Identify which cell holds the provided text, then report its [x, y] central coordinate. 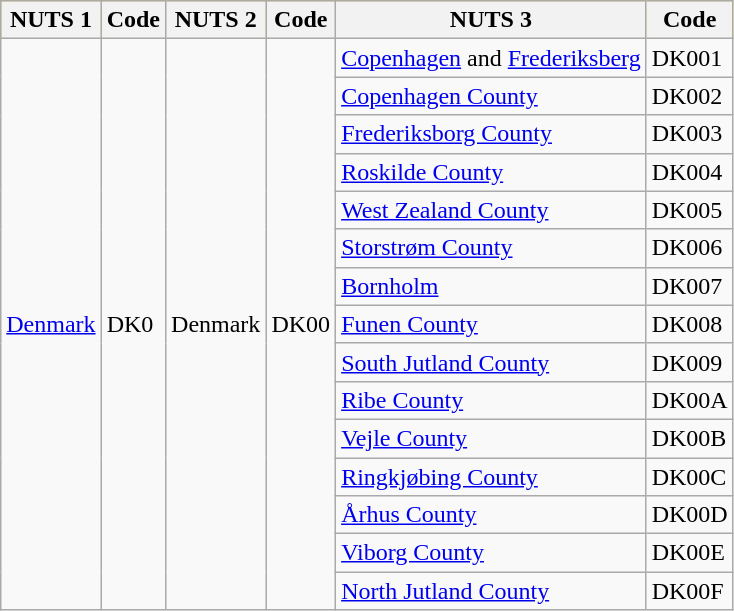
Viborg County [492, 553]
Frederiksborg County [492, 134]
DK00C [690, 477]
DK002 [690, 96]
Ribe County [492, 400]
DK00D [690, 515]
Funen County [492, 324]
Storstrøm County [492, 248]
DK00 [301, 324]
Roskilde County [492, 172]
Århus County [492, 515]
DK008 [690, 324]
DK005 [690, 210]
DK001 [690, 58]
DK006 [690, 248]
West Zealand County [492, 210]
DK003 [690, 134]
DK00E [690, 553]
Bornholm [492, 286]
Vejle County [492, 438]
Copenhagen County [492, 96]
North Jutland County [492, 591]
NUTS 2 [216, 20]
DK0 [133, 324]
NUTS 3 [492, 20]
DK004 [690, 172]
DK00B [690, 438]
DK00F [690, 591]
South Jutland County [492, 362]
NUTS 1 [51, 20]
Copenhagen and Frederiksberg [492, 58]
Ringkjøbing County [492, 477]
DK007 [690, 286]
DK00A [690, 400]
DK009 [690, 362]
